Search for the cell housing the specified text and yield its (X, Y) center coordinate. 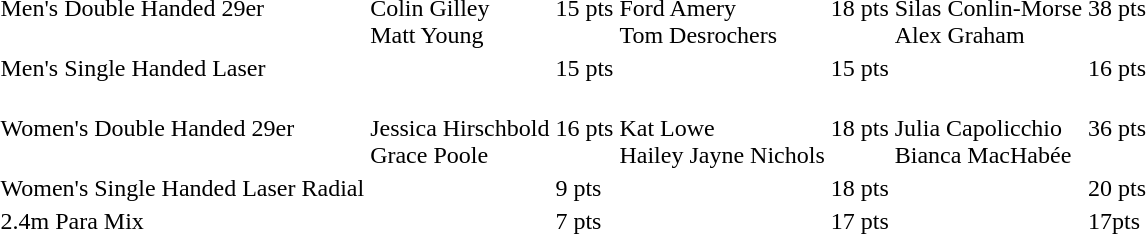
9 pts (584, 188)
Kat LoweHailey Jayne Nichols (722, 128)
Jessica HirschboldGrace Poole (460, 128)
Julia CapolicchioBianca MacHabée (988, 128)
16 pts (584, 128)
